Extract the (X, Y) coordinate from the center of the cell holding the provided text.  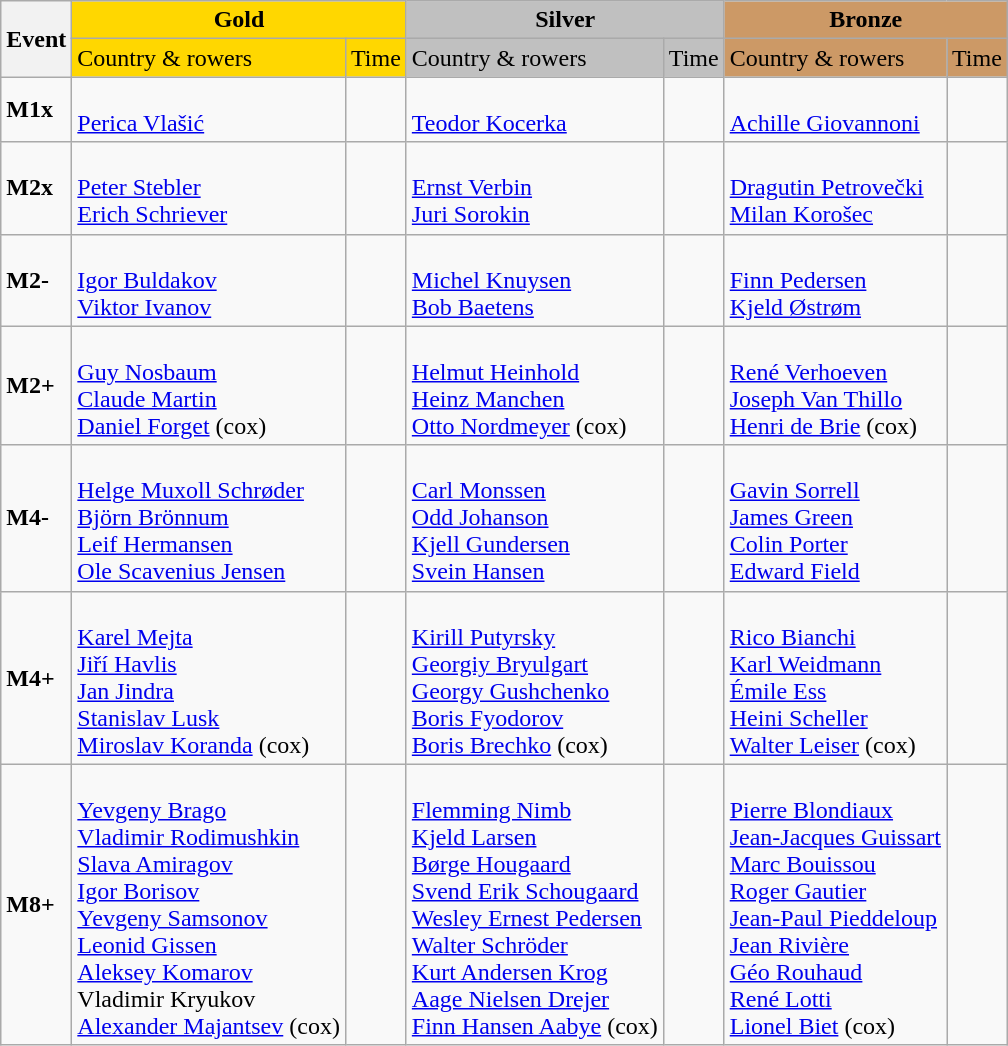
Perica Vlašić (209, 110)
Pierre Blondiaux Jean-Jacques Guissart Marc Bouissou Roger Gautier Jean-Paul Pieddeloup Jean Rivière Géo Rouhaud René Lotti Lionel Biet (cox) (835, 904)
Event (36, 39)
M4- (36, 518)
Ernst Verbin Juri Sorokin (534, 188)
Michel Knuysen Bob Baetens (534, 280)
Finn Pedersen Kjeld Østrøm (835, 280)
M4+ (36, 678)
Dragutin Petrovečki Milan Korošec (835, 188)
Carl Monssen Odd Johanson Kjell Gundersen Svein Hansen (534, 518)
Gold (239, 20)
Achille Giovannoni (835, 110)
Guy Nosbaum Claude Martin Daniel Forget (cox) (209, 386)
Bronze (866, 20)
Teodor Kocerka (534, 110)
Helmut Heinhold Heinz Manchen Otto Nordmeyer (cox) (534, 386)
Silver (565, 20)
M2+ (36, 386)
Rico Bianchi Karl Weidmann Émile Ess Heini Scheller Walter Leiser (cox) (835, 678)
Igor Buldakov Viktor Ivanov (209, 280)
Kirill Putyrsky Georgiy Bryulgart Georgy Gushchenko Boris Fyodorov Boris Brechko (cox) (534, 678)
M2- (36, 280)
Gavin Sorrell James Green Colin Porter Edward Field (835, 518)
M8+ (36, 904)
René Verhoeven Joseph Van Thillo Henri de Brie (cox) (835, 386)
Peter Stebler Erich Schriever (209, 188)
M1x (36, 110)
Karel Mejta Jiří Havlis Jan Jindra Stanislav Lusk Miroslav Koranda (cox) (209, 678)
M2x (36, 188)
Helge Muxoll Schrøder Björn Brönnum Leif Hermansen Ole Scavenius Jensen (209, 518)
